For the text-containing cell, return its midpoint in [x, y] coordinate format. 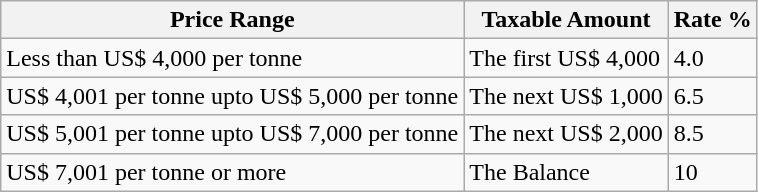
The next US$ 2,000 [566, 134]
The next US$ 1,000 [566, 96]
4.0 [712, 58]
Taxable Amount [566, 20]
10 [712, 172]
US$ 7,001 per tonne or more [232, 172]
Less than US$ 4,000 per tonne [232, 58]
US$ 4,001 per tonne upto US$ 5,000 per tonne [232, 96]
The first US$ 4,000 [566, 58]
Price Range [232, 20]
8.5 [712, 134]
The Balance [566, 172]
Rate % [712, 20]
6.5 [712, 96]
US$ 5,001 per tonne upto US$ 7,000 per tonne [232, 134]
